Pinpoint the cell where the given text exists, returning its (x, y) midpoint coordinate. 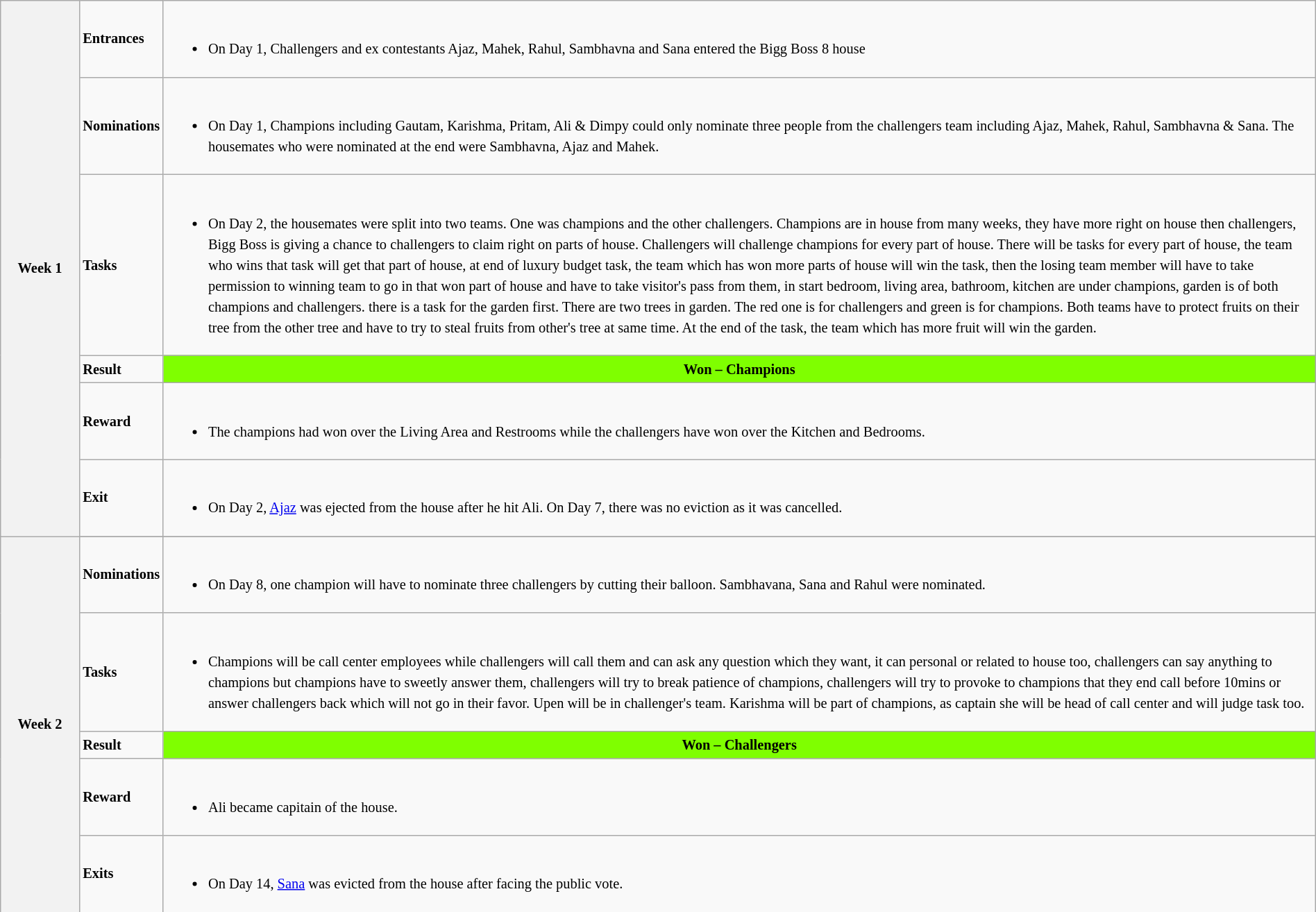
Exits (121, 873)
Won – Champions (739, 369)
Week 2 (40, 723)
On Day 2, Ajaz was ejected from the house after he hit Ali. On Day 7, there was no eviction as it was cancelled. (739, 498)
Week 1 (40, 268)
On Day 8, one champion will have to nominate three challengers by cutting their balloon. Sambhavana, Sana and Rahul were nominated. (739, 574)
Entrances (121, 38)
Won – Challengers (739, 745)
Ali became capitain of the house. (739, 797)
Exit (121, 498)
On Day 1, Challengers and ex contestants Ajaz, Mahek, Rahul, Sambhavna and Sana entered the Bigg Boss 8 house (739, 38)
On Day 14, Sana was evicted from the house after facing the public vote. (739, 873)
The champions had won over the Living Area and Restrooms while the challengers have won over the Kitchen and Bedrooms. (739, 421)
